Provide the (x, y) coordinate of the cell's center where the given text is located.  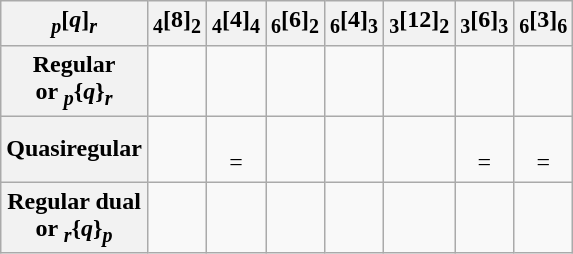
6[3]6 (544, 23)
Quasiregular (74, 148)
6[4]3 (354, 23)
Regular dual or r{q}p (74, 218)
4[4]4 (236, 23)
3[12]2 (420, 23)
3[6]3 (484, 23)
6[6]2 (296, 23)
p[q]r (74, 23)
4[8]2 (176, 23)
Regular or p{q}r (74, 80)
